Extract the (x, y) coordinate from the center of the cell holding the provided text.  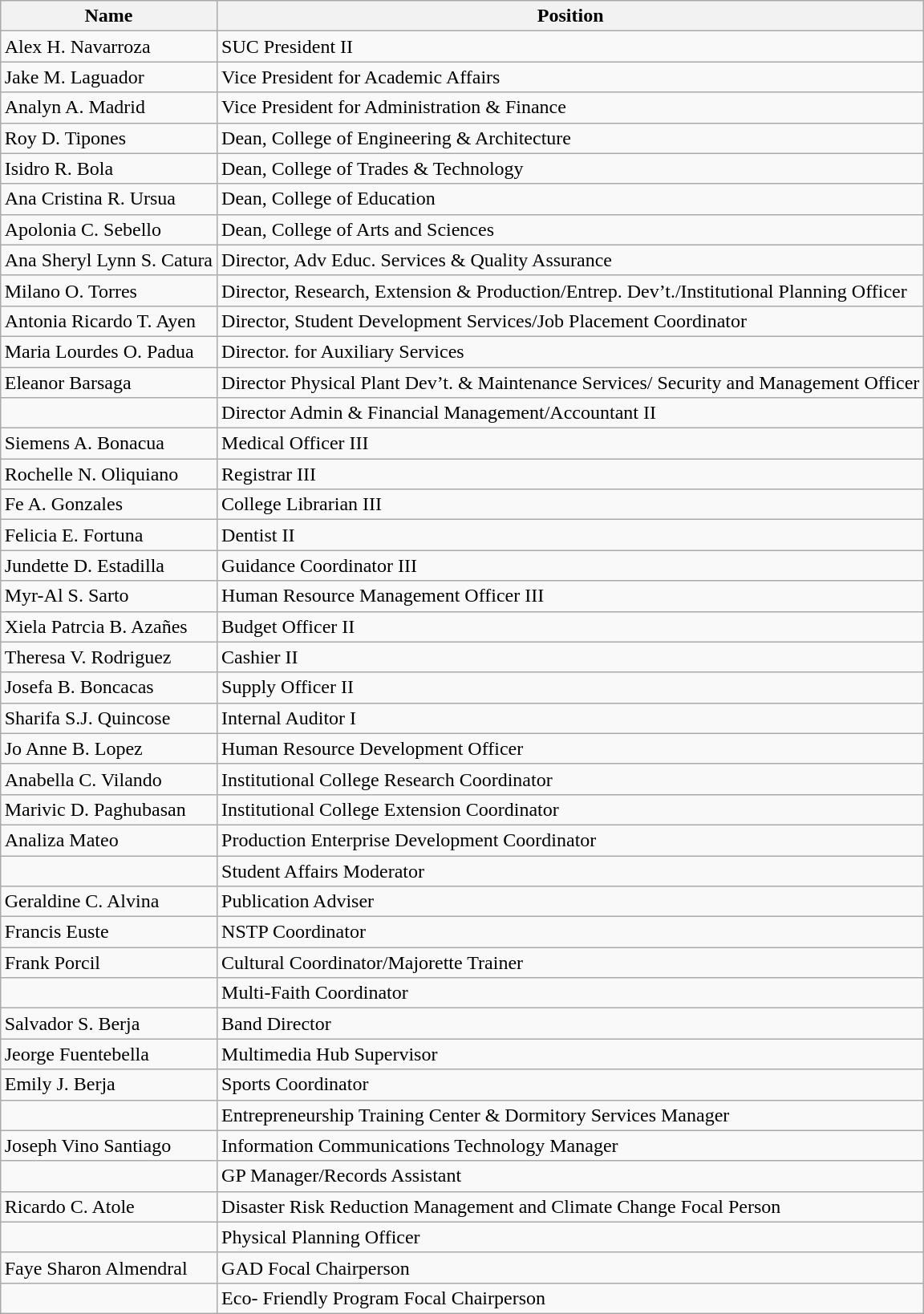
Director Admin & Financial Management/Accountant II (571, 413)
Guidance Coordinator III (571, 566)
Dean, College of Education (571, 199)
Vice President for Academic Affairs (571, 77)
Faye Sharon Almendral (108, 1267)
Director, Student Development Services/Job Placement Coordinator (571, 321)
Alex H. Navarroza (108, 47)
Jeorge Fuentebella (108, 1054)
Budget Officer II (571, 627)
Dean, College of Arts and Sciences (571, 229)
Felicia E. Fortuna (108, 535)
Marivic D. Paghubasan (108, 809)
Rochelle N. Oliquiano (108, 474)
Publication Adviser (571, 902)
Information Communications Technology Manager (571, 1146)
Registrar III (571, 474)
GP Manager/Records Assistant (571, 1176)
Name (108, 16)
Roy D. Tipones (108, 138)
GAD Focal Chairperson (571, 1267)
Eco- Friendly Program Focal Chairperson (571, 1298)
Human Resource Development Officer (571, 748)
Medical Officer III (571, 444)
Jo Anne B. Lopez (108, 748)
Francis Euste (108, 932)
Anabella C. Vilando (108, 779)
Theresa V. Rodriguez (108, 657)
Cashier II (571, 657)
Ana Cristina R. Ursua (108, 199)
NSTP Coordinator (571, 932)
Siemens A. Bonacua (108, 444)
Joseph Vino Santiago (108, 1146)
Geraldine C. Alvina (108, 902)
Xiela Patrcia B. Azañes (108, 627)
Human Resource Management Officer III (571, 596)
Salvador S. Berja (108, 1024)
SUC President II (571, 47)
Director. for Auxiliary Services (571, 351)
Entrepreneurship Training Center & Dormitory Services Manager (571, 1115)
Dean, College of Engineering & Architecture (571, 138)
Milano O. Torres (108, 290)
Student Affairs Moderator (571, 870)
Apolonia C. Sebello (108, 229)
Director, Adv Educ. Services & Quality Assurance (571, 260)
Analyn A. Madrid (108, 107)
Production Enterprise Development Coordinator (571, 840)
Frank Porcil (108, 963)
Emily J. Berja (108, 1085)
Maria Lourdes O. Padua (108, 351)
Isidro R. Bola (108, 168)
Institutional College Research Coordinator (571, 779)
Director Physical Plant Dev’t. & Maintenance Services/ Security and Management Officer (571, 383)
Ricardo C. Atole (108, 1207)
Vice President for Administration & Finance (571, 107)
Band Director (571, 1024)
Multimedia Hub Supervisor (571, 1054)
Myr-Al S. Sarto (108, 596)
Jake M. Laguador (108, 77)
Dean, College of Trades & Technology (571, 168)
Position (571, 16)
Internal Auditor I (571, 718)
Physical Planning Officer (571, 1237)
Fe A. Gonzales (108, 505)
Jundette D. Estadilla (108, 566)
Cultural Coordinator/Majorette Trainer (571, 963)
Antonia Ricardo T. Ayen (108, 321)
Sharifa S.J. Quincose (108, 718)
College Librarian III (571, 505)
Disaster Risk Reduction Management and Climate Change Focal Person (571, 1207)
Institutional College Extension Coordinator (571, 809)
Josefa B. Boncacas (108, 687)
Director, Research, Extension & Production/Entrep. Dev’t./Institutional Planning Officer (571, 290)
Eleanor Barsaga (108, 383)
Analiza Mateo (108, 840)
Multi-Faith Coordinator (571, 993)
Ana Sheryl Lynn S. Catura (108, 260)
Sports Coordinator (571, 1085)
Supply Officer II (571, 687)
Dentist II (571, 535)
